Scan for the cell matching the given text and deliver its (X, Y) coordinate at center. 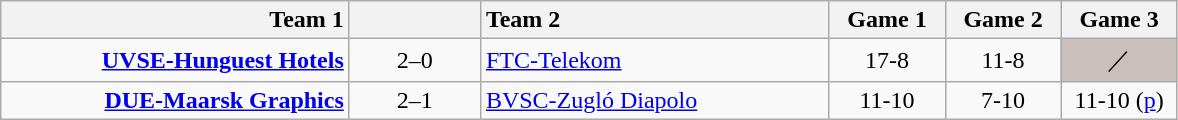
11-10 (887, 100)
Team 1 (176, 20)
Game 3 (1119, 20)
Team 2 (654, 20)
2–0 (414, 60)
7-10 (1003, 100)
2–1 (414, 100)
Game 1 (887, 20)
FTC-Telekom (654, 60)
UVSE-Hunguest Hotels (176, 60)
11-10 (p) (1119, 100)
Game 2 (1003, 20)
BVSC-Zugló Diapolo (654, 100)
DUE-Maarsk Graphics (176, 100)
11-8 (1003, 60)
／ (1119, 60)
17-8 (887, 60)
